Extract the [X, Y] coordinate from the center of the cell holding the provided text.  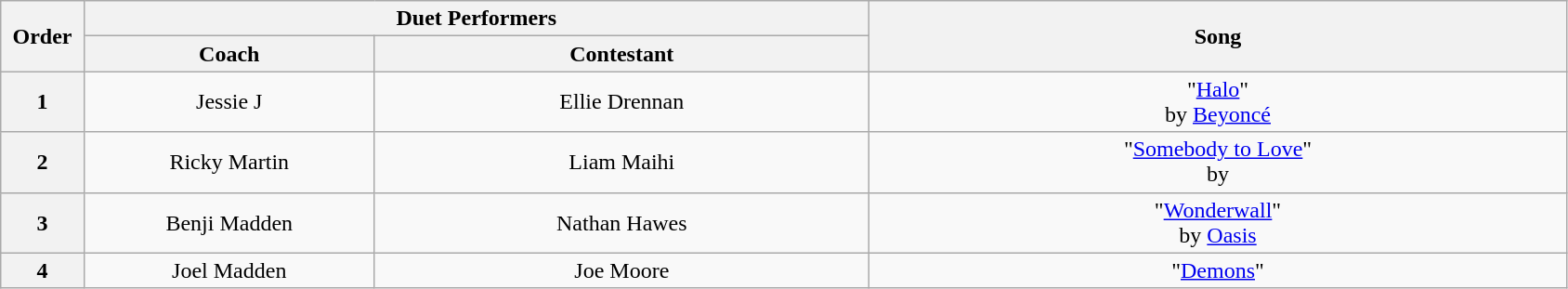
Ellie Drennan [621, 102]
Ricky Martin [229, 162]
Nathan Hawes [621, 223]
Benji Madden [229, 223]
Order [43, 36]
"Demons" [1217, 270]
Duet Performers [476, 19]
Coach [229, 54]
Song [1217, 36]
"Halo"by Beyoncé [1217, 102]
Jessie J [229, 102]
2 [43, 162]
"Somebody to Love"by [1217, 162]
1 [43, 102]
4 [43, 270]
Joel Madden [229, 270]
3 [43, 223]
"Wonderwall"by Oasis [1217, 223]
Liam Maihi [621, 162]
Contestant [621, 54]
Joe Moore [621, 270]
